Identify which cell holds the provided text, then report its (X, Y) central coordinate. 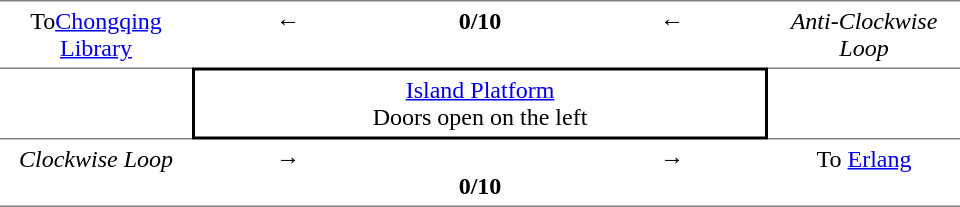
Island PlatformDoors open on the left (480, 104)
0/10 (480, 34)
ToChongqing Library (96, 34)
Anti-Clockwise Loop (864, 34)
